From the cell containing the given text, extract its center point as [x, y] coordinate. 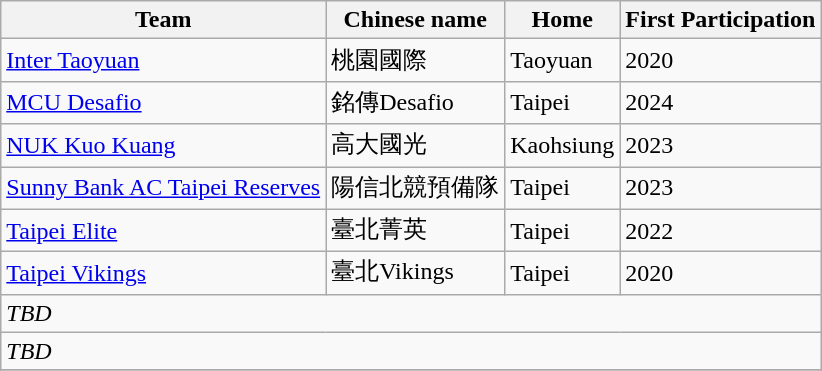
銘傳Desafio [416, 102]
Sunny Bank AC Taipei Reserves [164, 188]
2024 [720, 102]
臺北菁英 [416, 230]
Taoyuan [562, 60]
桃園國際 [416, 60]
Team [164, 20]
Chinese name [416, 20]
2022 [720, 230]
高大國光 [416, 146]
Kaohsiung [562, 146]
NUK Kuo Kuang [164, 146]
MCU Desafio [164, 102]
Taipei Vikings [164, 274]
陽信北競預備隊 [416, 188]
Inter Taoyuan [164, 60]
Home [562, 20]
First Participation [720, 20]
臺北Vikings [416, 274]
Taipei Elite [164, 230]
